Determine the (x, y) coordinate at the center of the cell enclosing the given text.  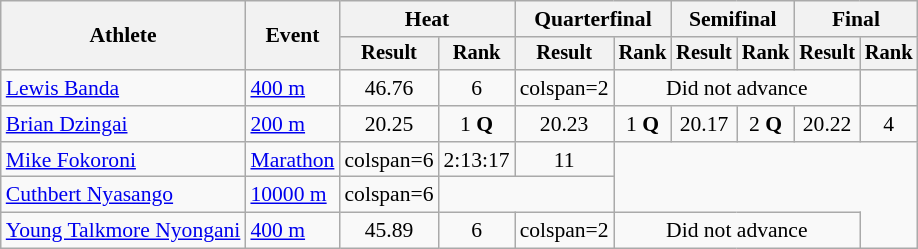
4 (889, 124)
Mike Fokoroni (124, 160)
Heat (426, 19)
Athlete (124, 36)
2 Q (766, 124)
2:13:17 (477, 160)
10000 m (292, 195)
45.89 (388, 231)
Lewis Banda (124, 88)
Semifinal (732, 19)
Marathon (292, 160)
20.25 (388, 124)
20.22 (827, 124)
Final (856, 19)
46.76 (388, 88)
11 (564, 160)
Cuthbert Nyasango (124, 195)
Event (292, 36)
Quarterfinal (594, 19)
200 m (292, 124)
20.17 (704, 124)
Young Talkmore Nyongani (124, 231)
Brian Dzingai (124, 124)
20.23 (564, 124)
